Determine the [x, y] coordinate at the center of the cell enclosing the given text.  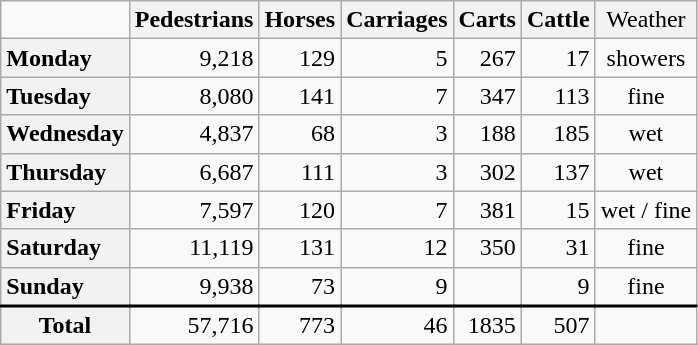
347 [487, 96]
68 [300, 134]
Cattle [558, 20]
showers [646, 58]
Horses [300, 20]
Total [65, 326]
Friday [65, 210]
15 [558, 210]
11,119 [194, 248]
5 [397, 58]
7,597 [194, 210]
185 [558, 134]
8,080 [194, 96]
141 [300, 96]
12 [397, 248]
267 [487, 58]
773 [300, 326]
wet / fine [646, 210]
Pedestrians [194, 20]
73 [300, 286]
57,716 [194, 326]
Sunday [65, 286]
1835 [487, 326]
Carriages [397, 20]
129 [300, 58]
4,837 [194, 134]
302 [487, 172]
46 [397, 326]
188 [487, 134]
31 [558, 248]
Wednesday [65, 134]
Saturday [65, 248]
131 [300, 248]
111 [300, 172]
350 [487, 248]
Monday [65, 58]
9,938 [194, 286]
17 [558, 58]
Carts [487, 20]
6,687 [194, 172]
120 [300, 210]
137 [558, 172]
507 [558, 326]
381 [487, 210]
Tuesday [65, 96]
113 [558, 96]
Thursday [65, 172]
Weather [646, 20]
9,218 [194, 58]
